From the cell containing the given text, extract its center point as (x, y) coordinate. 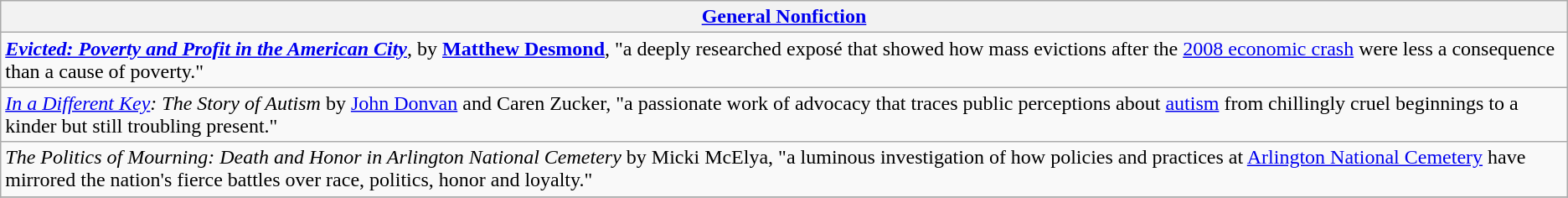
General Nonfiction (784, 17)
